Extract the (X, Y) coordinate from the center of the cell holding the provided text.  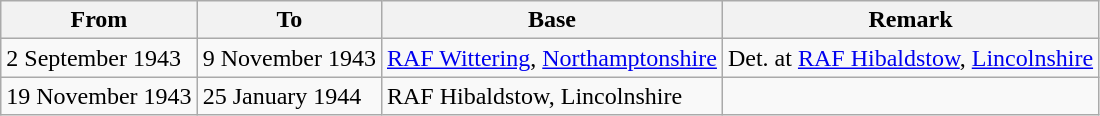
19 November 1943 (99, 96)
Det. at RAF Hibaldstow, Lincolnshire (910, 58)
RAF Hibaldstow, Lincolnshire (552, 96)
9 November 1943 (289, 58)
2 September 1943 (99, 58)
RAF Wittering, Northamptonshire (552, 58)
To (289, 20)
Remark (910, 20)
From (99, 20)
25 January 1944 (289, 96)
Base (552, 20)
